Scan for the cell matching the given text and deliver its [x, y] coordinate at center. 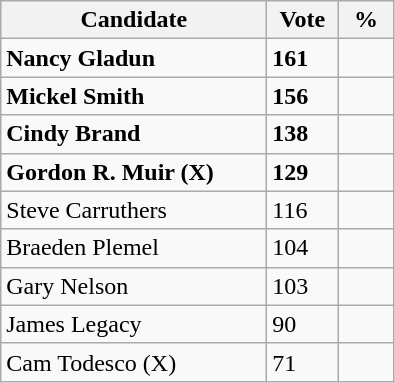
116 [302, 210]
90 [302, 324]
161 [302, 58]
% [366, 20]
Steve Carruthers [134, 210]
James Legacy [134, 324]
Gary Nelson [134, 286]
Gordon R. Muir (X) [134, 172]
71 [302, 362]
Candidate [134, 20]
103 [302, 286]
Vote [302, 20]
Braeden Plemel [134, 248]
Mickel Smith [134, 96]
138 [302, 134]
104 [302, 248]
Nancy Gladun [134, 58]
Cindy Brand [134, 134]
Cam Todesco (X) [134, 362]
156 [302, 96]
129 [302, 172]
